Capture the cell that displays the provided text and extract its (x, y) central coordinate. 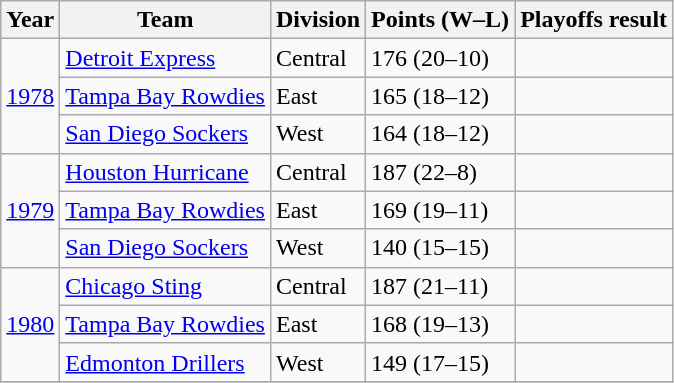
Points (W–L) (440, 20)
Division (318, 20)
Edmonton Drillers (166, 362)
Playoffs result (594, 20)
187 (22–8) (440, 172)
Houston Hurricane (166, 172)
164 (18–12) (440, 134)
168 (19–13) (440, 324)
140 (15–15) (440, 248)
187 (21–11) (440, 286)
165 (18–12) (440, 96)
Detroit Express (166, 58)
1978 (30, 96)
Team (166, 20)
1980 (30, 324)
Year (30, 20)
176 (20–10) (440, 58)
1979 (30, 210)
Chicago Sting (166, 286)
169 (19–11) (440, 210)
149 (17–15) (440, 362)
